From the cell containing the given text, extract its center point as [x, y] coordinate. 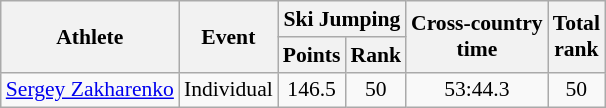
Cross-country time [477, 36]
Athlete [90, 36]
Rank [376, 55]
Event [228, 36]
146.5 [312, 90]
Points [312, 55]
Total rank [576, 36]
53:44.3 [477, 90]
Sergey Zakharenko [90, 90]
Ski Jumping [342, 19]
Individual [228, 90]
